Output the (x, y) coordinate of the center of the cell containing the given text.  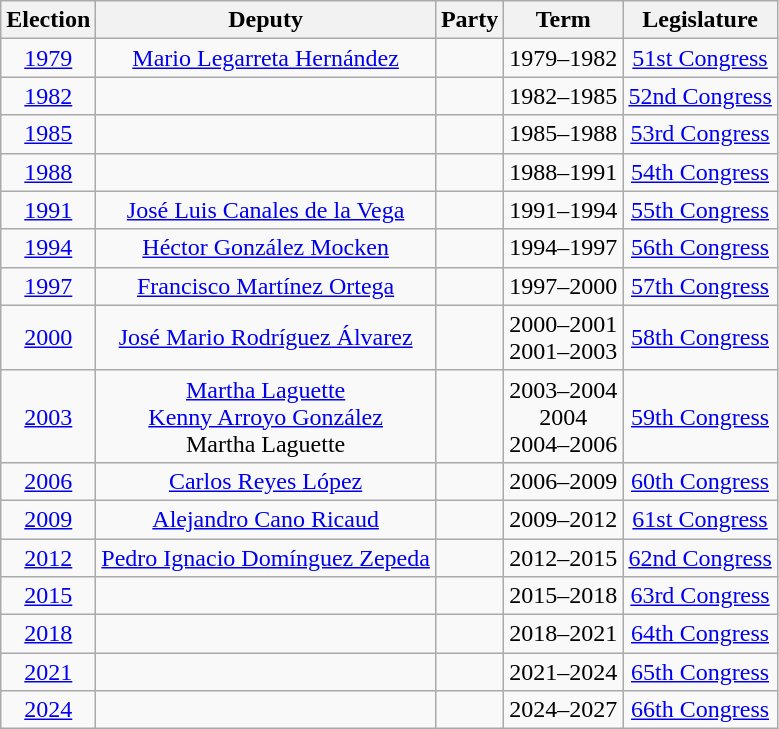
Party (469, 20)
52nd Congress (700, 96)
1997–2000 (564, 286)
1991–1994 (564, 210)
Carlos Reyes López (266, 481)
53rd Congress (700, 134)
2009 (48, 519)
Pedro Ignacio Domínguez Zepeda (266, 557)
51st Congress (700, 58)
1985–1988 (564, 134)
1997 (48, 286)
2012 (48, 557)
1988–1991 (564, 172)
66th Congress (700, 710)
2000 (48, 338)
57th Congress (700, 286)
2003 (48, 416)
Term (564, 20)
1982–1985 (564, 96)
55th Congress (700, 210)
Deputy (266, 20)
1979 (48, 58)
Martha LaguetteKenny Arroyo GonzálezMartha Laguette (266, 416)
56th Congress (700, 248)
65th Congress (700, 672)
Election (48, 20)
José Mario Rodríguez Álvarez (266, 338)
2018 (48, 634)
1994–1997 (564, 248)
54th Congress (700, 172)
Héctor González Mocken (266, 248)
1991 (48, 210)
2015 (48, 596)
Legislature (700, 20)
Alejandro Cano Ricaud (266, 519)
2009–2012 (564, 519)
2006–2009 (564, 481)
2006 (48, 481)
1985 (48, 134)
2021–2024 (564, 672)
2018–2021 (564, 634)
63rd Congress (700, 596)
2000–20012001–2003 (564, 338)
1979–1982 (564, 58)
60th Congress (700, 481)
2024 (48, 710)
59th Congress (700, 416)
1982 (48, 96)
Francisco Martínez Ortega (266, 286)
2015–2018 (564, 596)
2003–200420042004–2006 (564, 416)
Mario Legarreta Hernández (266, 58)
1988 (48, 172)
64th Congress (700, 634)
1994 (48, 248)
2012–2015 (564, 557)
2021 (48, 672)
2024–2027 (564, 710)
58th Congress (700, 338)
61st Congress (700, 519)
62nd Congress (700, 557)
José Luis Canales de la Vega (266, 210)
